Extract the (x, y) coordinate from the center of the cell holding the provided text.  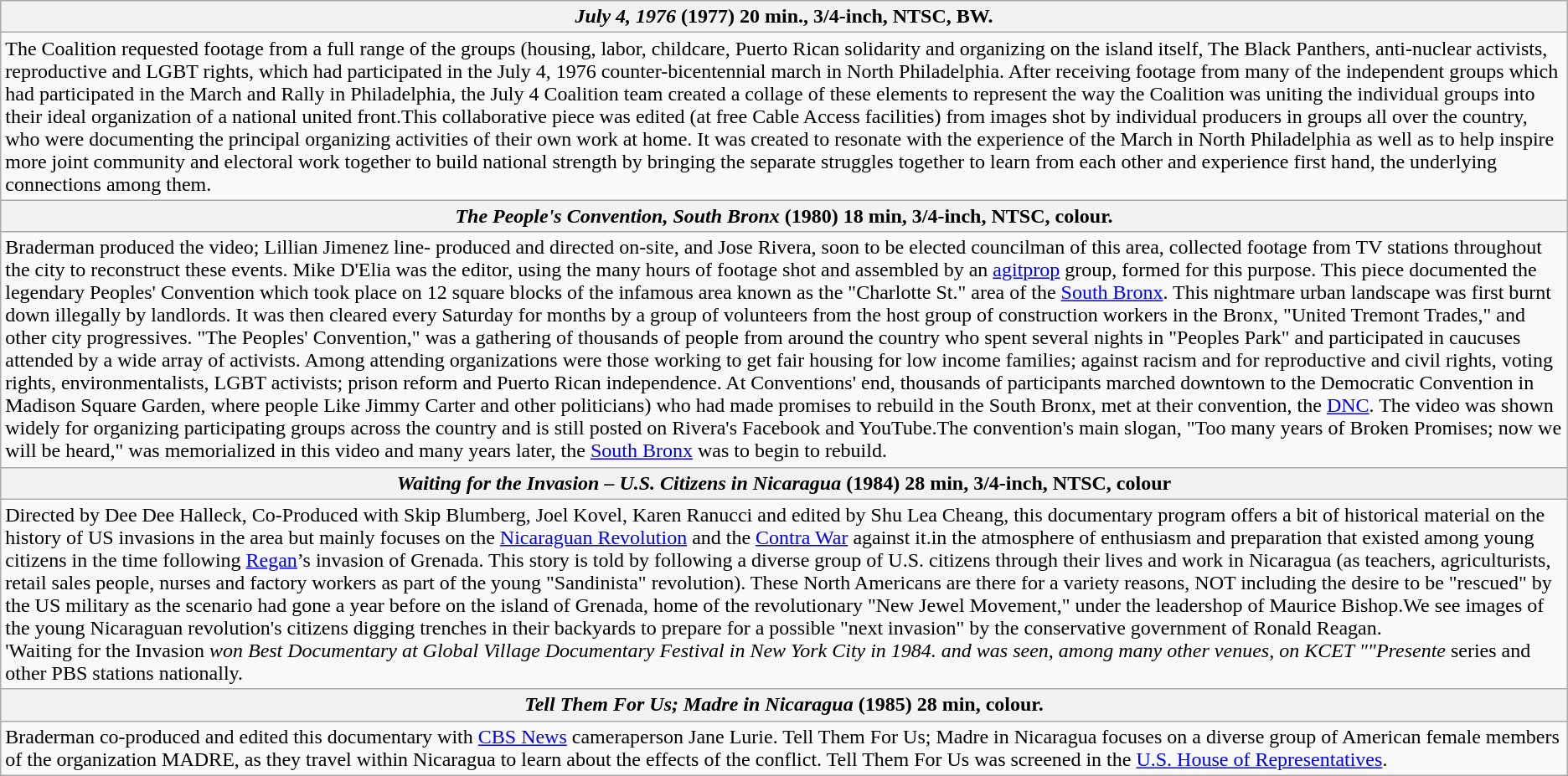
July 4, 1976 (1977) 20 min., 3/4-inch, NTSC, BW. (784, 17)
The People's Convention, South Bronx (1980) 18 min, 3/4-inch, NTSC, colour. (784, 216)
Tell Them For Us; Madre in Nicaragua (1985) 28 min, colour. (784, 705)
Waiting for the Invasion – U.S. Citizens in Nicaragua (1984) 28 min, 3/4-inch, NTSC, colour (784, 483)
